Search for the cell housing the specified text and yield its (X, Y) center coordinate. 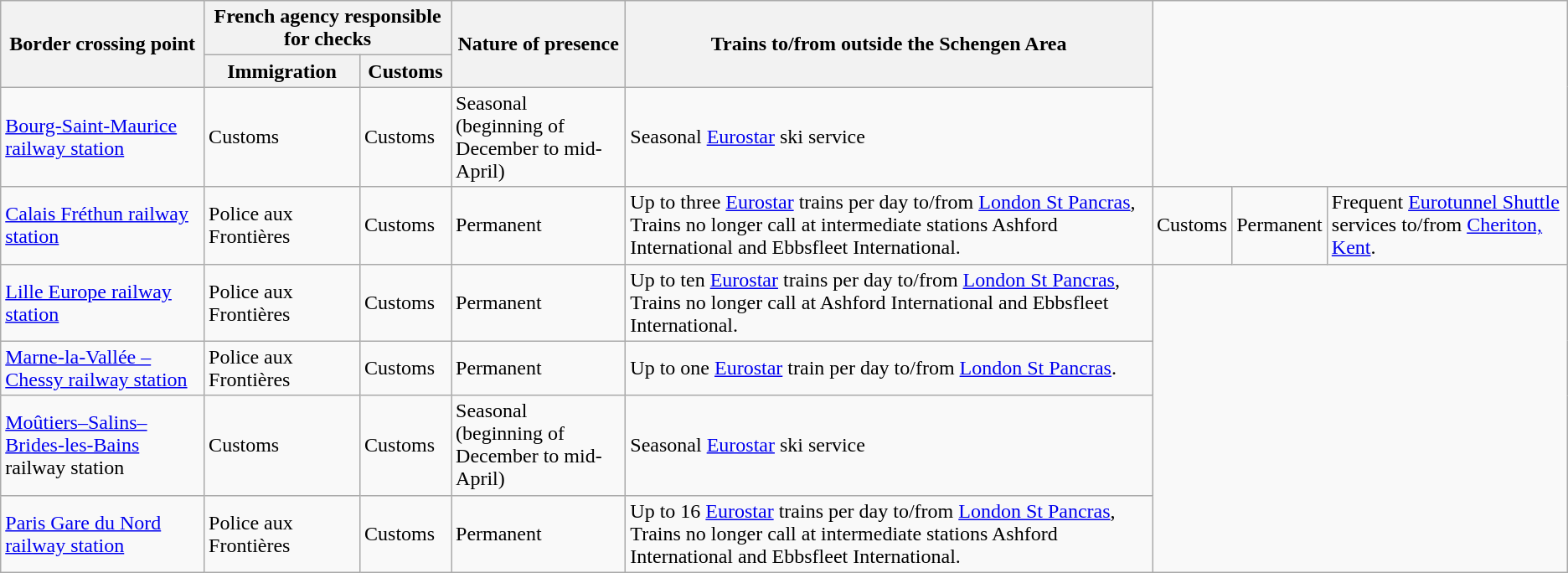
Frequent Eurotunnel Shuttle services to/from Cheriton, Kent. (1447, 225)
Bourg-Saint-Maurice railway station (102, 137)
Border crossing point (102, 44)
Immigration (282, 71)
French agency responsible for checks (328, 28)
Lille Europe railway station (102, 302)
Marne-la-Vallée – Chessy railway station (102, 369)
Moûtiers–Salins–Brides-les-Bains railway station (102, 446)
Up to ten Eurostar trains per day to/from London St Pancras, Trains no longer call at Ashford International and Ebbsfleet International. (890, 302)
Trains to/from outside the Schengen Area (890, 44)
Up to one Eurostar train per day to/from London St Pancras. (890, 369)
Nature of presence (539, 44)
Calais Fréthun railway station (102, 225)
Paris Gare du Nord railway station (102, 534)
